Capture the cell that displays the provided text and extract its (X, Y) central coordinate. 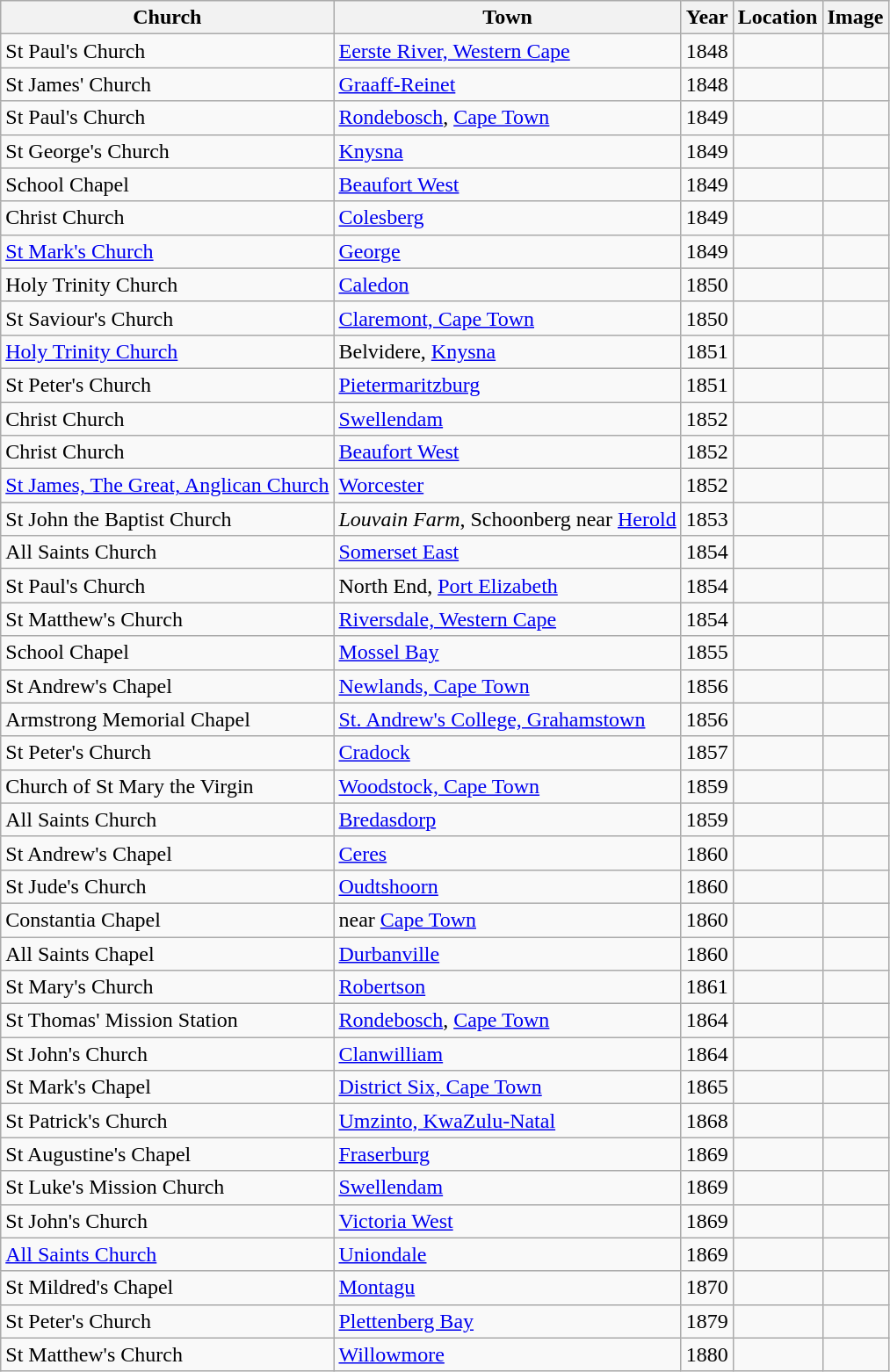
1857 (706, 753)
Constantia Chapel (167, 920)
Louvain Farm, Schoonberg near Herold (508, 519)
Newlands, Cape Town (508, 686)
St Mark's Church (167, 251)
Claremont, Cape Town (508, 318)
Somerset East (508, 552)
St George's Church (167, 151)
Clanwilliam (508, 1054)
Cradock (508, 753)
1861 (706, 987)
Mossel Bay (508, 653)
Church (167, 18)
Year (706, 18)
St Mildred's Chapel (167, 1288)
All Saints Chapel (167, 953)
Armstrong Memorial Chapel (167, 719)
1865 (706, 1087)
Ceres (508, 853)
1879 (706, 1321)
Uniondale (508, 1254)
St. Andrew's College, Grahamstown (508, 719)
1880 (706, 1354)
Belvidere, Knysna (508, 351)
1868 (706, 1121)
St Jude's Church (167, 886)
St Patrick's Church (167, 1121)
Church of St Mary the Virgin (167, 786)
Oudtshoorn (508, 886)
Robertson (508, 987)
St Luke's Mission Church (167, 1188)
Fraserburg (508, 1154)
Willowmore (508, 1354)
St Thomas' Mission Station (167, 1021)
1853 (706, 519)
Colesberg (508, 218)
near Cape Town (508, 920)
Image (856, 18)
Town (508, 18)
St Mark's Chapel (167, 1087)
North End, Port Elizabeth (508, 586)
St James' Church (167, 84)
George (508, 251)
Worcester (508, 486)
1870 (706, 1288)
Bredasdorp (508, 820)
Montagu (508, 1288)
Location (778, 18)
St Augustine's Chapel (167, 1154)
1855 (706, 653)
St James, The Great, Anglican Church (167, 486)
Durbanville (508, 953)
Graaff-Reinet (508, 84)
St Saviour's Church (167, 318)
Woodstock, Cape Town (508, 786)
Riversdale, Western Cape (508, 619)
Eerste River, Western Cape (508, 51)
St Mary's Church (167, 987)
Plettenberg Bay (508, 1321)
Knysna (508, 151)
St John the Baptist Church (167, 519)
Umzinto, KwaZulu-Natal (508, 1121)
Pietermaritzburg (508, 385)
District Six, Cape Town (508, 1087)
Victoria West (508, 1221)
Caledon (508, 285)
